Identify which cell holds the provided text, then report its [X, Y] central coordinate. 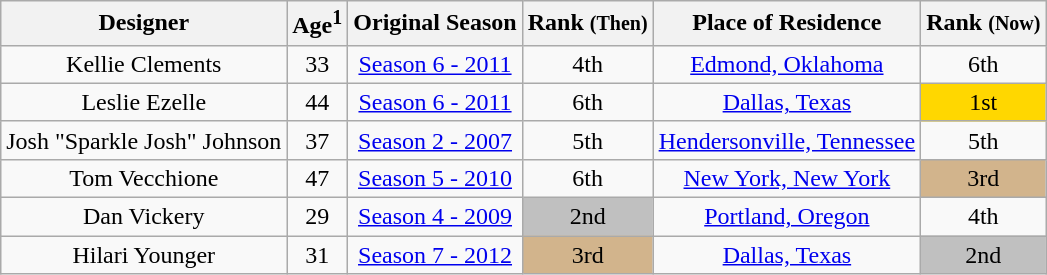
Age1 [318, 24]
Kellie Clements [144, 64]
Hendersonville, Tennessee [787, 140]
Dan Vickery [144, 217]
Tom Vecchione [144, 178]
Place of Residence [787, 24]
Hilari Younger [144, 255]
Rank (Now) [984, 24]
Season 2 - 2007 [435, 140]
31 [318, 255]
Leslie Ezelle [144, 102]
44 [318, 102]
Portland, Oregon [787, 217]
29 [318, 217]
Original Season [435, 24]
37 [318, 140]
1st [984, 102]
Season 5 - 2010 [435, 178]
Josh "Sparkle Josh" Johnson [144, 140]
Designer [144, 24]
33 [318, 64]
Season 4 - 2009 [435, 217]
Rank (Then) [588, 24]
New York, New York [787, 178]
Edmond, Oklahoma [787, 64]
Season 7 - 2012 [435, 255]
47 [318, 178]
